Search for the cell housing the specified text and yield its (X, Y) center coordinate. 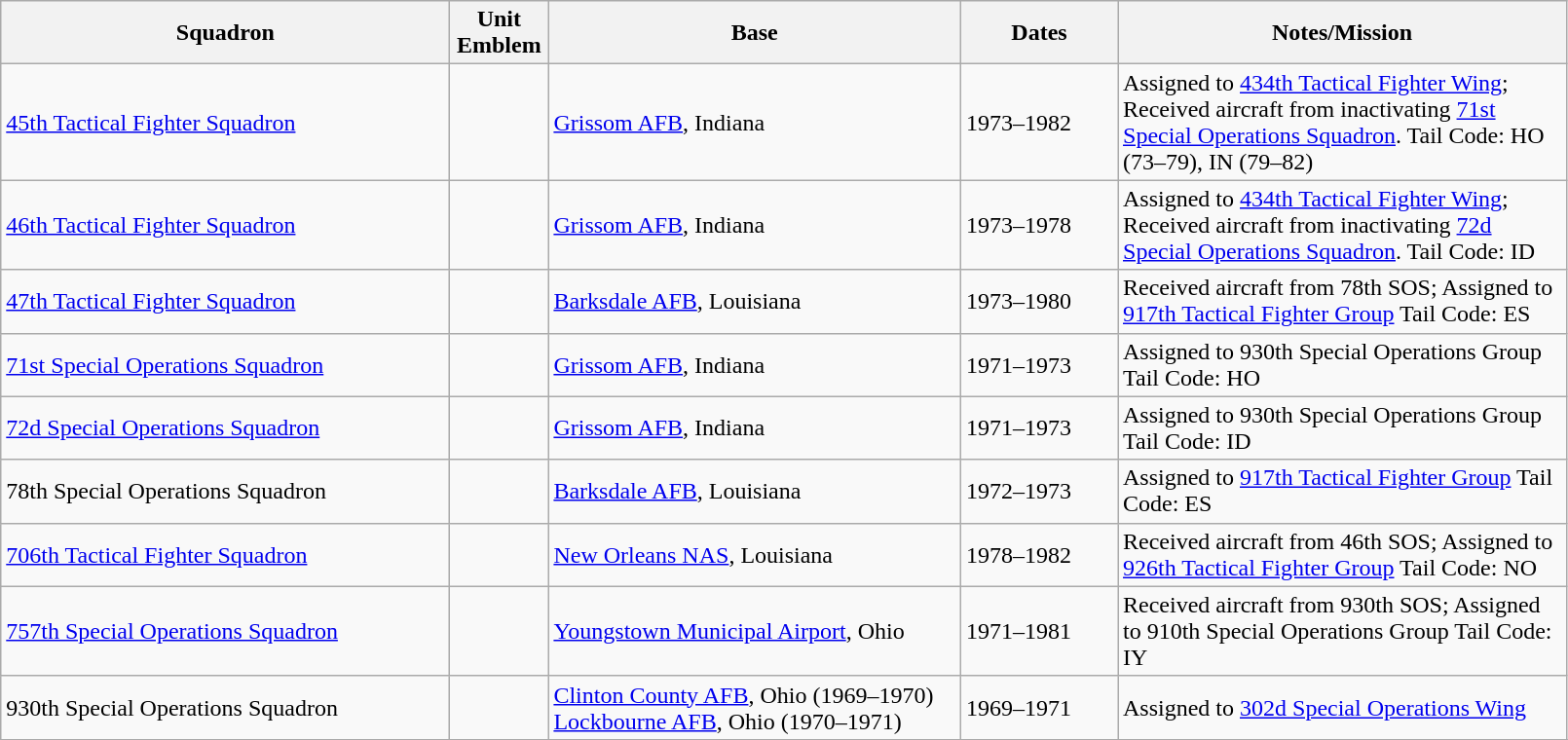
Received aircraft from 46th SOS; Assigned to 926th Tactical Fighter Group Tail Code: NO (1342, 555)
Squadron (226, 33)
Assigned to 434th Tactical Fighter Wing; Received aircraft from inactivating 71st Special Operations Squadron. Tail Code: HO (73–79), IN (79–82) (1342, 123)
1973–1982 (1038, 123)
78th Special Operations Squadron (226, 491)
706th Tactical Fighter Squadron (226, 555)
930th Special Operations Squadron (226, 707)
71st Special Operations Squadron (226, 364)
Received aircraft from 930th SOS; Assigned to 910th Special Operations Group Tail Code: IY (1342, 631)
45th Tactical Fighter Squadron (226, 123)
1971–1981 (1038, 631)
46th Tactical Fighter Squadron (226, 225)
Notes/Mission (1342, 33)
72d Special Operations Squadron (226, 428)
Assigned to 434th Tactical Fighter Wing; Received aircraft from inactivating 72d Special Operations Squadron. Tail Code: ID (1342, 225)
1969–1971 (1038, 707)
1972–1973 (1038, 491)
Assigned to 930th Special Operations Group Tail Code: ID (1342, 428)
Assigned to 930th Special Operations Group Tail Code: HO (1342, 364)
Base (755, 33)
1978–1982 (1038, 555)
Unit Emblem (499, 33)
Dates (1038, 33)
1973–1978 (1038, 225)
757th Special Operations Squadron (226, 631)
47th Tactical Fighter Squadron (226, 302)
Received aircraft from 78th SOS; Assigned to 917th Tactical Fighter Group Tail Code: ES (1342, 302)
Clinton County AFB, Ohio (1969–1970)Lockbourne AFB, Ohio (1970–1971) (755, 707)
Assigned to 917th Tactical Fighter Group Tail Code: ES (1342, 491)
Youngstown Municipal Airport, Ohio (755, 631)
Assigned to 302d Special Operations Wing (1342, 707)
1973–1980 (1038, 302)
New Orleans NAS, Louisiana (755, 555)
